Return the [X, Y] coordinate for the center point of the cell that contains the specified text.  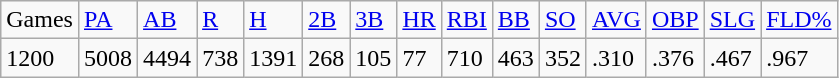
5008 [108, 58]
H [274, 20]
BB [516, 20]
SO [562, 20]
.376 [675, 58]
.467 [732, 58]
AB [168, 20]
268 [326, 58]
3B [374, 20]
4494 [168, 58]
1200 [40, 58]
77 [419, 58]
463 [516, 58]
738 [220, 58]
R [220, 20]
105 [374, 58]
RBI [466, 20]
352 [562, 58]
SLG [732, 20]
710 [466, 58]
Games [40, 20]
OBP [675, 20]
.310 [616, 58]
FLD% [799, 20]
2B [326, 20]
.967 [799, 58]
PA [108, 20]
AVG [616, 20]
HR [419, 20]
1391 [274, 58]
